Pinpoint the cell where the given text exists, returning its [x, y] midpoint coordinate. 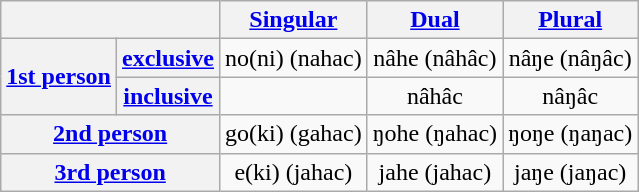
2nd person [110, 134]
Singular [294, 20]
nâhâc [434, 96]
no(ni) (nahac) [294, 58]
nâhe (nâhâc) [434, 58]
1st person [59, 77]
go(ki) (gahac) [294, 134]
inclusive [168, 96]
ŋoŋe (ŋaŋac) [570, 134]
3rd person [110, 172]
jaŋe (jaŋac) [570, 172]
e(ki) (jahac) [294, 172]
ŋohe (ŋahac) [434, 134]
Plural [570, 20]
nâŋâc [570, 96]
Dual [434, 20]
nâŋe (nâŋâc) [570, 58]
exclusive [168, 58]
jahe (jahac) [434, 172]
